Detect which cell encompasses the target text, then output its [x, y] center coordinate. 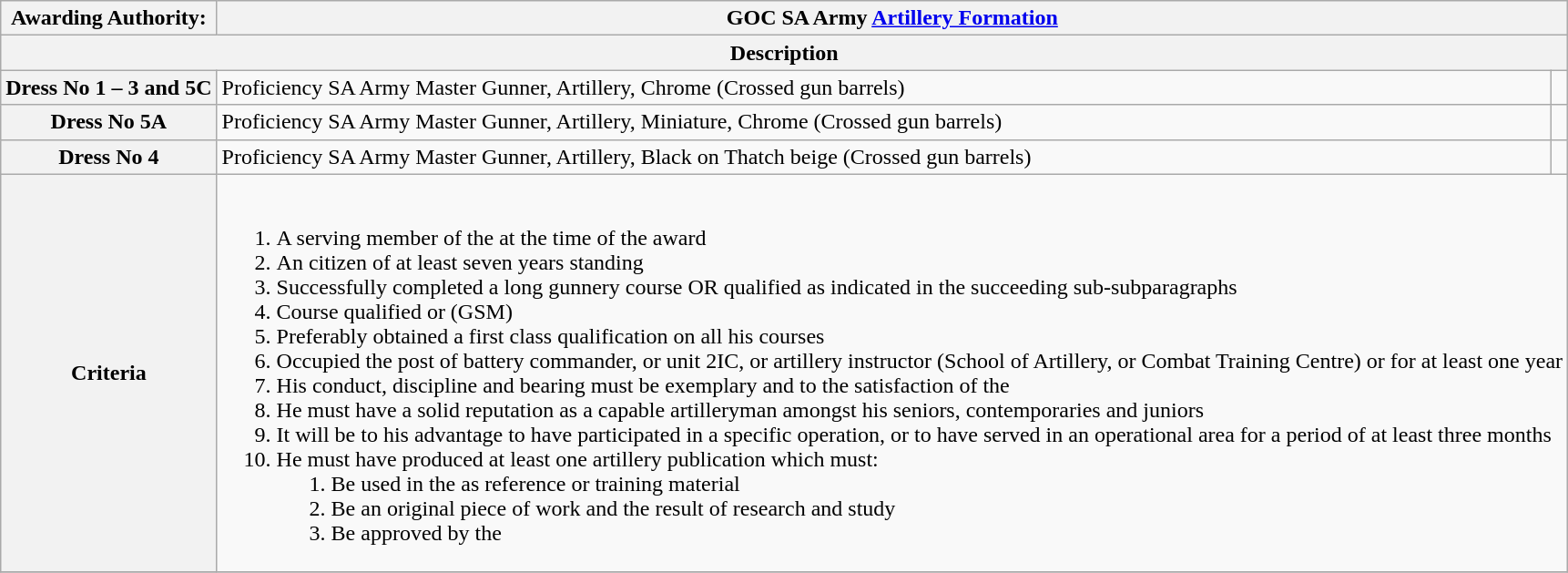
Proficiency SA Army Master Gunner, Artillery, Chrome (Crossed gun barrels) [884, 87]
Dress No 4 [109, 157]
Awarding Authority: [109, 18]
GOC SA Army Artillery Formation [892, 18]
Dress No 5A [109, 122]
Description [785, 53]
Criteria [109, 373]
Proficiency SA Army Master Gunner, Artillery, Miniature, Chrome (Crossed gun barrels) [884, 122]
Dress No 1 – 3 and 5C [109, 87]
Proficiency SA Army Master Gunner, Artillery, Black on Thatch beige (Crossed gun barrels) [884, 157]
